Pinpoint the cell where the given text exists, returning its [x, y] midpoint coordinate. 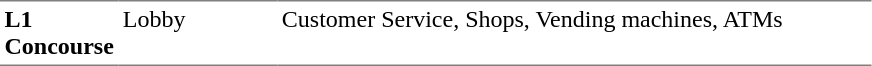
L1Concourse [59, 33]
Customer Service, Shops, Vending machines, ATMs [574, 33]
Lobby [198, 33]
